For the text-containing cell, return its midpoint in (X, Y) coordinate format. 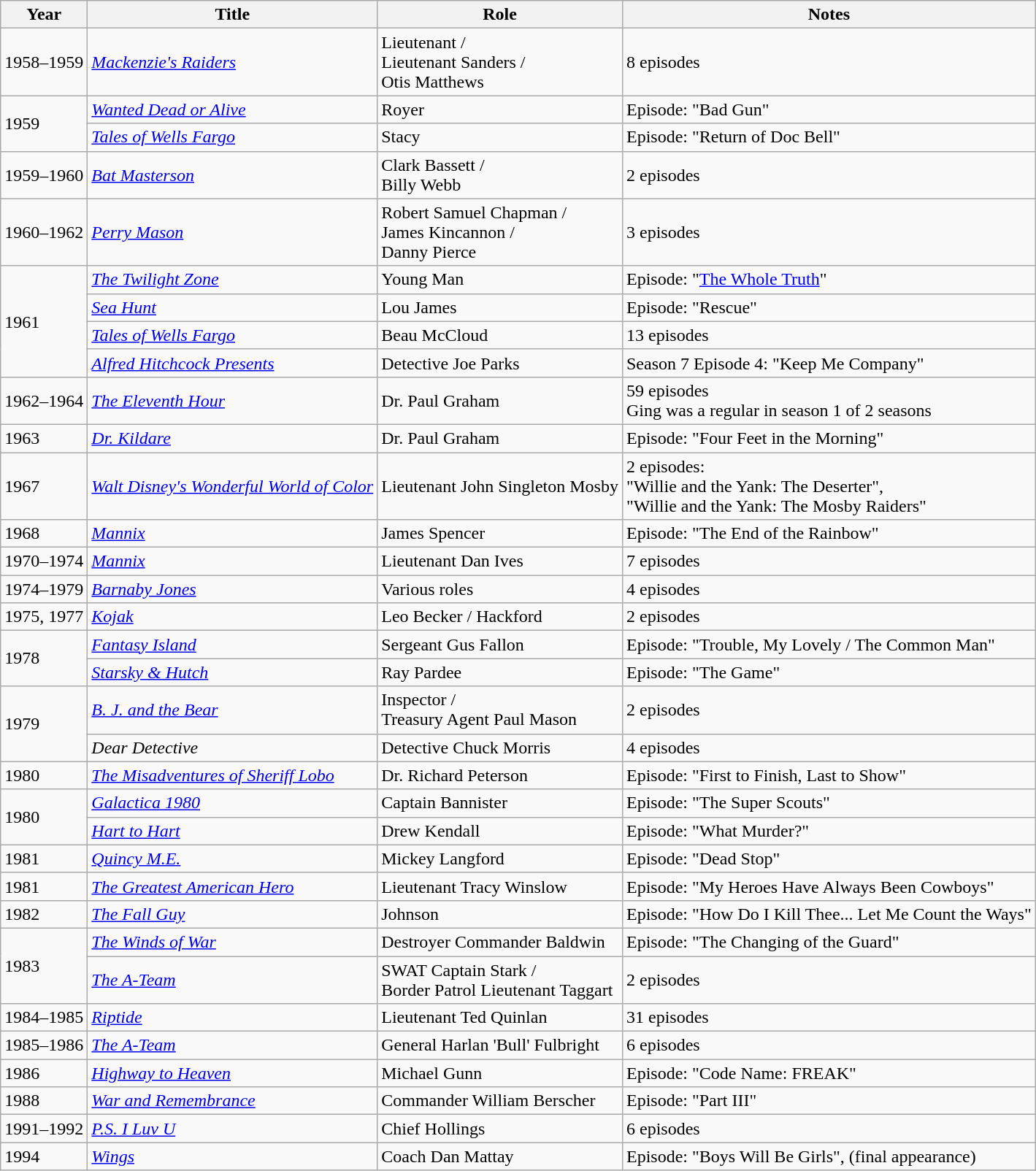
Commander William Berscher (500, 1101)
Royer (500, 110)
Riptide (232, 1018)
13 episodes (829, 335)
Lieutenant Ted Quinlan (500, 1018)
Episode: "Bad Gun" (829, 110)
1959–1960 (44, 175)
Clark Bassett /Billy Webb (500, 175)
1959 (44, 123)
Role (500, 15)
Episode: "How Do I Kill Thee... Let Me Count the Ways" (829, 914)
Lieutenant Dan Ives (500, 561)
Quincy M.E. (232, 859)
Barnaby Jones (232, 589)
Kojak (232, 617)
Johnson (500, 914)
B. J. and the Bear (232, 710)
The Eleventh Hour (232, 400)
1978 (44, 659)
Lieutenant /Lieutenant Sanders /Otis Matthews (500, 62)
Episode: "The Whole Truth" (829, 280)
Episode: "The End of the Rainbow" (829, 534)
Episode: "What Murder?" (829, 831)
Season 7 Episode 4: "Keep Me Company" (829, 363)
The Misadventures of Sheriff Lobo (232, 775)
Notes (829, 15)
Young Man (500, 280)
1963 (44, 438)
P.S. I Luv U (232, 1129)
1994 (44, 1156)
Episode: "Code Name: FREAK" (829, 1073)
8 episodes (829, 62)
Galactica 1980 (232, 803)
Episode: "Trouble, My Lovely / The Common Man" (829, 645)
Episode: "First to Finish, Last to Show" (829, 775)
1967 (44, 486)
SWAT Captain Stark /Border Patrol Lieutenant Taggart (500, 980)
1984–1985 (44, 1018)
Episode: "Dead Stop" (829, 859)
James Spencer (500, 534)
1986 (44, 1073)
Mickey Langford (500, 859)
Lou James (500, 307)
Michael Gunn (500, 1073)
1974–1979 (44, 589)
Chief Hollings (500, 1129)
1961 (44, 321)
Dr. Richard Peterson (500, 775)
59 episodesGing was a regular in season 1 of 2 seasons (829, 400)
1991–1992 (44, 1129)
1970–1974 (44, 561)
Episode: "The Changing of the Guard" (829, 942)
Captain Bannister (500, 803)
Detective Joe Parks (500, 363)
1982 (44, 914)
General Harlan 'Bull' Fulbright (500, 1045)
Wanted Dead or Alive (232, 110)
Inspector /Treasury Agent Paul Mason (500, 710)
Destroyer Commander Baldwin (500, 942)
1960–1962 (44, 232)
Episode: "Boys Will Be Girls", (final appearance) (829, 1156)
Drew Kendall (500, 831)
The Winds of War (232, 942)
The Greatest American Hero (232, 886)
Episode: "The Super Scouts" (829, 803)
Beau McCloud (500, 335)
Episode: "Return of Doc Bell" (829, 137)
31 episodes (829, 1018)
Alfred Hitchcock Presents (232, 363)
1958–1959 (44, 62)
Leo Becker / Hackford (500, 617)
Episode: "Part III" (829, 1101)
Robert Samuel Chapman /James Kincannon /Danny Pierce (500, 232)
Dr. Kildare (232, 438)
Highway to Heaven (232, 1073)
Episode: "My Heroes Have Always Been Cowboys" (829, 886)
2 episodes:"Willie and the Yank: The Deserter","Willie and the Yank: The Mosby Raiders" (829, 486)
1985–1986 (44, 1045)
Starsky & Hutch (232, 672)
Coach Dan Mattay (500, 1156)
7 episodes (829, 561)
Ray Pardee (500, 672)
Fantasy Island (232, 645)
Lieutenant John Singleton Mosby (500, 486)
Episode: "The Game" (829, 672)
Title (232, 15)
Hart to Hart (232, 831)
Sergeant Gus Fallon (500, 645)
Mackenzie's Raiders (232, 62)
The Fall Guy (232, 914)
Dear Detective (232, 748)
1983 (44, 965)
Episode: "Four Feet in the Morning" (829, 438)
Lieutenant Tracy Winslow (500, 886)
Walt Disney's Wonderful World of Color (232, 486)
Various roles (500, 589)
1968 (44, 534)
1962–1964 (44, 400)
Episode: "Rescue" (829, 307)
Bat Masterson (232, 175)
Sea Hunt (232, 307)
1975, 1977 (44, 617)
The Twilight Zone (232, 280)
Stacy (500, 137)
Wings (232, 1156)
1988 (44, 1101)
3 episodes (829, 232)
Perry Mason (232, 232)
War and Remembrance (232, 1101)
Detective Chuck Morris (500, 748)
Year (44, 15)
1979 (44, 724)
